From the cell containing the given text, extract its center point as [x, y] coordinate. 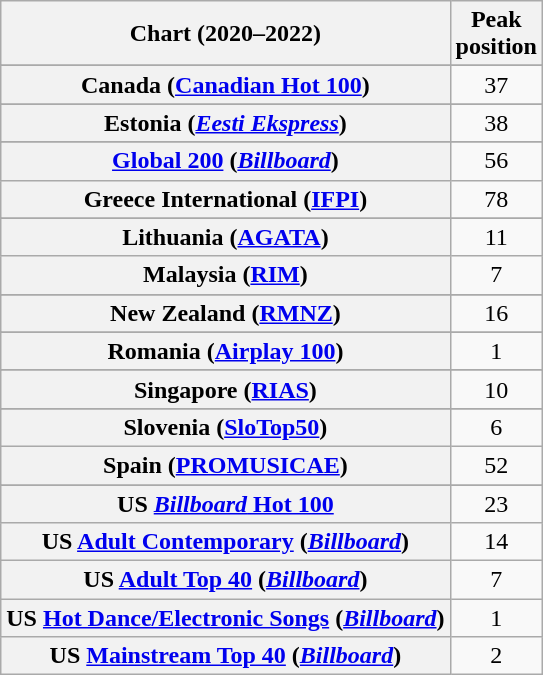
78 [496, 199]
Global 200 (Billboard) [226, 161]
Estonia (Eesti Ekspress) [226, 123]
56 [496, 161]
US Adult Top 40 (Billboard) [226, 580]
2 [496, 656]
16 [496, 313]
37 [496, 85]
52 [496, 465]
Peakposition [496, 34]
Canada (Canadian Hot 100) [226, 85]
New Zealand (RMNZ) [226, 313]
US Adult Contemporary (Billboard) [226, 542]
Singapore (RIAS) [226, 389]
Malaysia (RIM) [226, 275]
23 [496, 503]
Slovenia (SloTop50) [226, 427]
Greece International (IFPI) [226, 199]
11 [496, 237]
Romania (Airplay 100) [226, 351]
10 [496, 389]
Chart (2020–2022) [226, 34]
US Billboard Hot 100 [226, 503]
Lithuania (AGATA) [226, 237]
14 [496, 542]
US Hot Dance/Electronic Songs (Billboard) [226, 618]
38 [496, 123]
Spain (PROMUSICAE) [226, 465]
6 [496, 427]
US Mainstream Top 40 (Billboard) [226, 656]
